For the text-containing cell, return its midpoint in (X, Y) coordinate format. 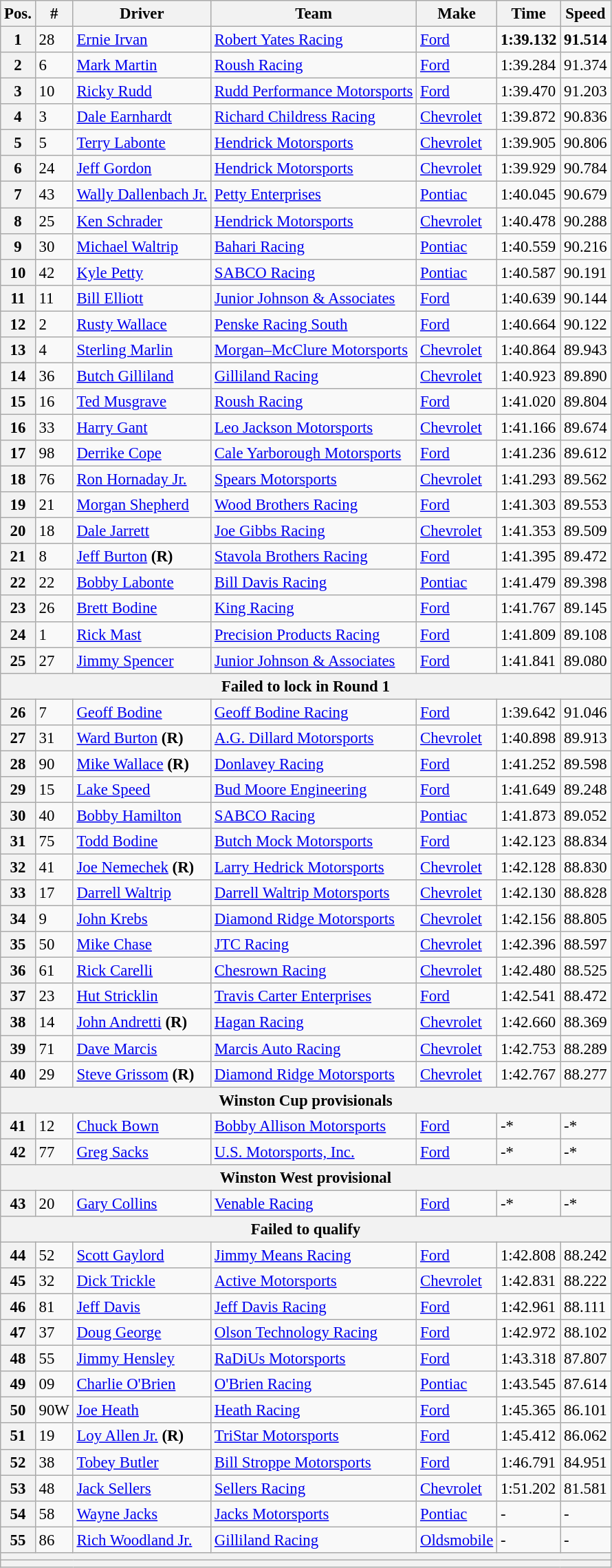
Venable Racing (314, 1203)
89.562 (586, 480)
1:42.156 (529, 919)
John Andretti (R) (142, 1022)
Failed to qualify (305, 1229)
Michael Waltrip (142, 246)
RaDiUs Motorsports (314, 1359)
Sterling Marlin (142, 350)
Loy Allen Jr. (R) (142, 1437)
90.806 (586, 143)
Pos. (18, 14)
98 (54, 453)
Scott Gaylord (142, 1255)
Wood Brothers Racing (314, 505)
53 (18, 1488)
Ron Hornaday Jr. (142, 480)
Dale Earnhardt (142, 117)
Hagan Racing (314, 1022)
89.052 (586, 815)
89.612 (586, 453)
1:41.303 (529, 505)
39 (18, 1049)
76 (54, 480)
JTC Racing (314, 945)
Todd Bodine (142, 841)
Olson Technology Racing (314, 1333)
49 (18, 1384)
1:40.559 (529, 246)
1:42.541 (529, 997)
1:41.166 (529, 427)
Brett Bodine (142, 609)
89.248 (586, 790)
90.679 (586, 195)
1:40.639 (529, 298)
Driver (142, 14)
Wally Dallenbach Jr. (142, 195)
1:40.587 (529, 272)
Bobby Allison Motorsports (314, 1126)
1:39.929 (529, 169)
Sellers Racing (314, 1488)
John Krebs (142, 919)
90.122 (586, 324)
Travis Carter Enterprises (314, 997)
1:45.365 (529, 1410)
Butch Mock Motorsports (314, 841)
O'Brien Racing (314, 1384)
1:41.649 (529, 790)
Precision Products Racing (314, 634)
Petty Enterprises (314, 195)
Morgan–McClure Motorsports (314, 350)
Jeff Davis (142, 1307)
88.102 (586, 1333)
Ward Burton (R) (142, 738)
88.111 (586, 1307)
1:42.767 (529, 1074)
89.913 (586, 738)
1:41.841 (529, 661)
Darrell Waltrip (142, 893)
1:39.872 (529, 117)
1:42.961 (529, 1307)
Doug George (142, 1333)
1:42.808 (529, 1255)
Ken Schrader (142, 221)
Speed (586, 14)
44 (18, 1255)
Mark Martin (142, 65)
1:43.545 (529, 1384)
Dale Jarrett (142, 531)
1:45.412 (529, 1437)
A.G. Dillard Motorsports (314, 738)
Team (314, 14)
88.277 (586, 1074)
Dick Trickle (142, 1281)
Jacks Motorsports (314, 1514)
Mike Chase (142, 945)
U.S. Motorsports, Inc. (314, 1152)
1:41.353 (529, 531)
89.398 (586, 583)
86.101 (586, 1410)
Bobby Hamilton (142, 815)
Winston Cup provisionals (305, 1100)
Butch Gilliland (142, 376)
Penske Racing South (314, 324)
89.943 (586, 350)
88.805 (586, 919)
1:51.202 (529, 1488)
Ted Musgrave (142, 402)
Robert Yates Racing (314, 40)
89.804 (586, 402)
1:41.236 (529, 453)
Jimmy Means Racing (314, 1255)
61 (54, 971)
Ernie Irvan (142, 40)
1:40.864 (529, 350)
47 (18, 1333)
1:46.791 (529, 1462)
89.145 (586, 609)
1:40.923 (529, 376)
Harry Gant (142, 427)
Rick Mast (142, 634)
81.581 (586, 1488)
Leo Jackson Motorsports (314, 427)
91.374 (586, 65)
35 (18, 945)
90.144 (586, 298)
1:42.128 (529, 868)
Joe Heath (142, 1410)
Failed to lock in Round 1 (305, 686)
Terry Labonte (142, 143)
1:41.293 (529, 480)
1:40.045 (529, 195)
91.514 (586, 40)
89.553 (586, 505)
1:40.898 (529, 738)
91.203 (586, 92)
88.834 (586, 841)
Tobey Butler (142, 1462)
Jimmy Spencer (142, 661)
Chesrown Racing (314, 971)
Charlie O'Brien (142, 1384)
Ricky Rudd (142, 92)
90.836 (586, 117)
90 (54, 764)
1:42.831 (529, 1281)
91.046 (586, 712)
89.108 (586, 634)
Cale Yarborough Motorsports (314, 453)
1:43.318 (529, 1359)
1:41.809 (529, 634)
# (54, 14)
89.598 (586, 764)
1:39.284 (529, 65)
Bahari Racing (314, 246)
13 (18, 350)
Morgan Shepherd (142, 505)
Jeff Davis Racing (314, 1307)
Marcis Auto Racing (314, 1049)
Lake Speed (142, 790)
Mike Wallace (R) (142, 764)
Stavola Brothers Racing (314, 557)
1:39.642 (529, 712)
Jimmy Hensley (142, 1359)
Wayne Jacks (142, 1514)
1:41.873 (529, 815)
Make (457, 14)
46 (18, 1307)
Spears Motorsports (314, 480)
Hut Stricklin (142, 997)
Time (529, 14)
09 (54, 1384)
Steve Grissom (R) (142, 1074)
34 (18, 919)
Jack Sellers (142, 1488)
1:41.020 (529, 402)
51 (18, 1437)
45 (18, 1281)
Jeff Burton (R) (142, 557)
King Racing (314, 609)
Darrell Waltrip Motorsports (314, 893)
Jeff Gordon (142, 169)
Bud Moore Engineering (314, 790)
1:39.132 (529, 40)
77 (54, 1152)
Greg Sacks (142, 1152)
1:42.753 (529, 1049)
1:42.123 (529, 841)
Rusty Wallace (142, 324)
90.288 (586, 221)
1:41.252 (529, 764)
Richard Childress Racing (314, 117)
Geoff Bodine (142, 712)
88.597 (586, 945)
Heath Racing (314, 1410)
1:41.767 (529, 609)
88.830 (586, 868)
88.289 (586, 1049)
58 (54, 1514)
Geoff Bodine Racing (314, 712)
89.509 (586, 531)
Rudd Performance Motorsports (314, 92)
Rich Woodland Jr. (142, 1540)
89.674 (586, 427)
88.472 (586, 997)
Bill Stroppe Motorsports (314, 1462)
Donlavey Racing (314, 764)
90.784 (586, 169)
1:42.396 (529, 945)
87.807 (586, 1359)
Kyle Petty (142, 272)
Dave Marcis (142, 1049)
90.216 (586, 246)
75 (54, 841)
TriStar Motorsports (314, 1437)
1:40.478 (529, 221)
1:41.395 (529, 557)
88.828 (586, 893)
Derrike Cope (142, 453)
1:39.470 (529, 92)
1:42.972 (529, 1333)
Larry Hedrick Motorsports (314, 868)
1:40.664 (529, 324)
Bill Elliott (142, 298)
Joe Nemechek (R) (142, 868)
89.890 (586, 376)
54 (18, 1514)
89.080 (586, 661)
Chuck Bown (142, 1126)
1:42.660 (529, 1022)
Bobby Labonte (142, 583)
Joe Gibbs Racing (314, 531)
86.062 (586, 1437)
71 (54, 1049)
1:42.130 (529, 893)
Winston West provisional (305, 1178)
90.191 (586, 272)
Active Motorsports (314, 1281)
Oldsmobile (457, 1540)
88.525 (586, 971)
88.369 (586, 1022)
88.222 (586, 1281)
87.614 (586, 1384)
Gary Collins (142, 1203)
84.951 (586, 1462)
90W (54, 1410)
1:39.905 (529, 143)
Bill Davis Racing (314, 583)
81 (54, 1307)
Rick Carelli (142, 971)
86 (54, 1540)
1:42.480 (529, 971)
1:41.479 (529, 583)
89.472 (586, 557)
88.242 (586, 1255)
